Return the [X, Y] coordinate for the center point of the cell that contains the specified text.  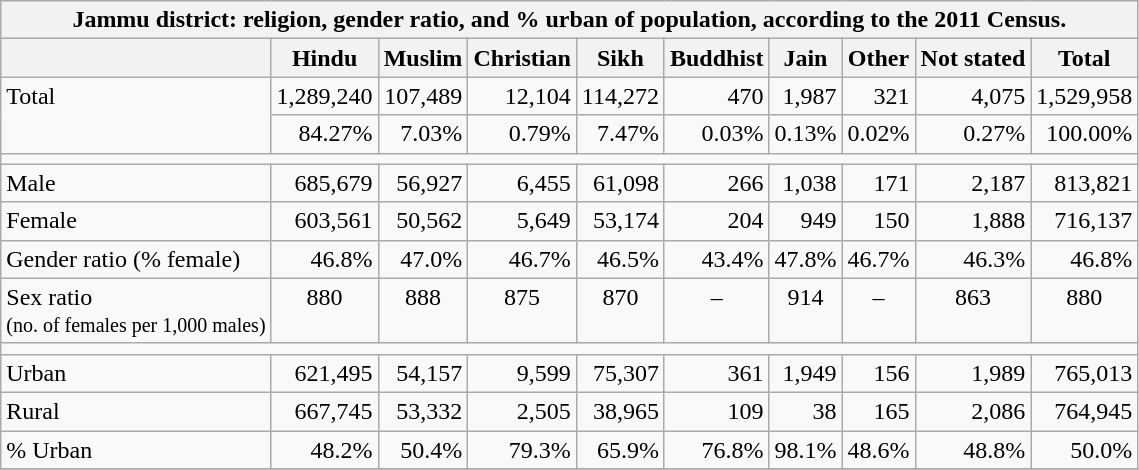
100.00% [1084, 134]
Jain [806, 58]
% Urban [136, 449]
48.8% [973, 449]
150 [878, 221]
Jammu district: religion, gender ratio, and % urban of population, according to the 2011 Census. [570, 20]
888 [423, 310]
1,987 [806, 96]
1,949 [806, 373]
61,098 [620, 183]
9,599 [522, 373]
Male [136, 183]
0.02% [878, 134]
949 [806, 221]
0.13% [806, 134]
2,086 [973, 411]
171 [878, 183]
1,888 [973, 221]
4,075 [973, 96]
165 [878, 411]
914 [806, 310]
65.9% [620, 449]
54,157 [423, 373]
50.4% [423, 449]
53,174 [620, 221]
47.0% [423, 259]
716,137 [1084, 221]
2,505 [522, 411]
0.79% [522, 134]
Urban [136, 373]
1,989 [973, 373]
48.6% [878, 449]
667,745 [324, 411]
7.47% [620, 134]
Sex ratio (no. of females per 1,000 males) [136, 310]
204 [716, 221]
Gender ratio (% female) [136, 259]
0.03% [716, 134]
685,679 [324, 183]
Christian [522, 58]
813,821 [1084, 183]
Sikh [620, 58]
98.1% [806, 449]
603,561 [324, 221]
114,272 [620, 96]
Muslim [423, 58]
1,289,240 [324, 96]
107,489 [423, 96]
84.27% [324, 134]
470 [716, 96]
7.03% [423, 134]
0.27% [973, 134]
75,307 [620, 373]
43.4% [716, 259]
12,104 [522, 96]
321 [878, 96]
46.5% [620, 259]
48.2% [324, 449]
5,649 [522, 221]
870 [620, 310]
266 [716, 183]
1,529,958 [1084, 96]
1,038 [806, 183]
765,013 [1084, 373]
361 [716, 373]
79.3% [522, 449]
863 [973, 310]
50.0% [1084, 449]
47.8% [806, 259]
Buddhist [716, 58]
Rural [136, 411]
Hindu [324, 58]
46.3% [973, 259]
38,965 [620, 411]
875 [522, 310]
109 [716, 411]
764,945 [1084, 411]
Other [878, 58]
Not stated [973, 58]
2,187 [973, 183]
56,927 [423, 183]
38 [806, 411]
621,495 [324, 373]
156 [878, 373]
50,562 [423, 221]
Female [136, 221]
53,332 [423, 411]
6,455 [522, 183]
76.8% [716, 449]
